Find where the given text appears and provide that cell's center as [X, Y] coordinate. 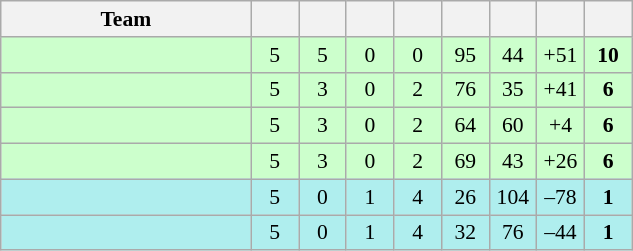
43 [513, 162]
95 [465, 55]
–44 [561, 233]
+4 [561, 126]
–78 [561, 197]
+51 [561, 55]
Team [126, 19]
35 [513, 90]
64 [465, 126]
+41 [561, 90]
26 [465, 197]
44 [513, 55]
60 [513, 126]
10 [608, 55]
104 [513, 197]
+26 [561, 162]
69 [465, 162]
32 [465, 233]
